Scan for the cell matching the given text and deliver its [X, Y] coordinate at center. 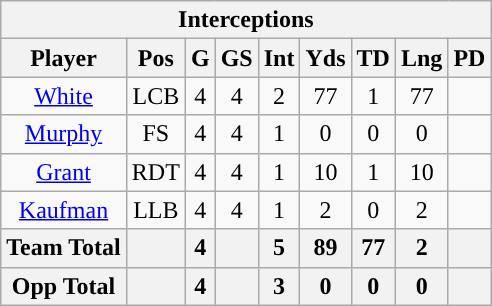
Grant [64, 172]
5 [279, 248]
3 [279, 286]
White [64, 96]
89 [326, 248]
LLB [156, 210]
GS [236, 58]
Player [64, 58]
Yds [326, 58]
Lng [421, 58]
LCB [156, 96]
TD [373, 58]
Opp Total [64, 286]
Kaufman [64, 210]
Murphy [64, 134]
Interceptions [246, 20]
Int [279, 58]
Pos [156, 58]
Team Total [64, 248]
FS [156, 134]
RDT [156, 172]
PD [470, 58]
G [200, 58]
